Extract the [x, y] coordinate from the center of the cell holding the provided text.  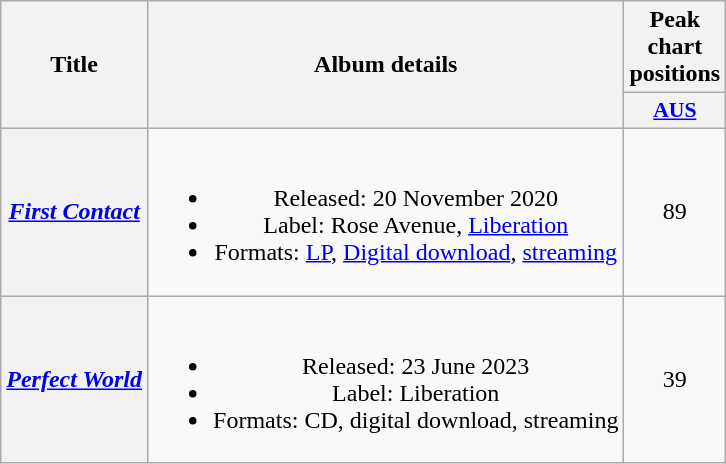
Peak chart positions [675, 47]
39 [675, 380]
89 [675, 212]
Title [74, 65]
Perfect World [74, 380]
AUS [675, 111]
First Contact [74, 212]
Released: 20 November 2020Label: Rose Avenue, LiberationFormats: LP, Digital download, streaming [386, 212]
Released: 23 June 2023Label: LiberationFormats: CD, digital download, streaming [386, 380]
Album details [386, 65]
